From the cell containing the given text, extract its center point as (X, Y) coordinate. 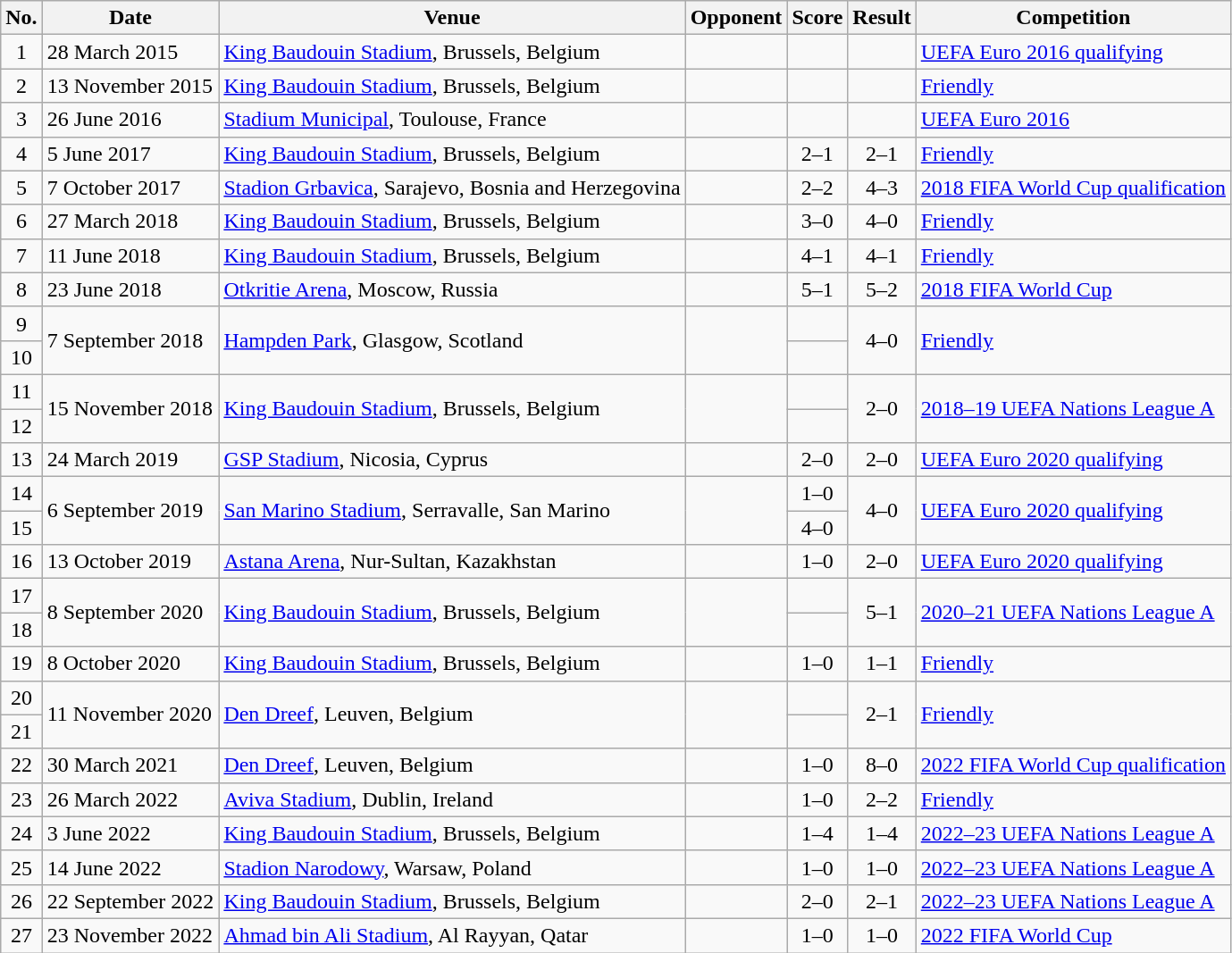
4–3 (882, 188)
Hampden Park, Glasgow, Scotland (452, 340)
14 (21, 494)
23 (21, 799)
2022 FIFA World Cup (1073, 935)
2018 FIFA World Cup (1073, 289)
14 June 2022 (130, 867)
Venue (452, 18)
30 March 2021 (130, 765)
7 (21, 255)
San Marino Stadium, Serravalle, San Marino (452, 511)
UEFA Euro 2016 (1073, 120)
16 (21, 562)
8 October 2020 (130, 664)
22 (21, 765)
Date (130, 18)
Stadium Municipal, Toulouse, France (452, 120)
GSP Stadium, Nicosia, Cyprus (452, 460)
15 (21, 528)
19 (21, 664)
2020–21 UEFA Nations League A (1073, 613)
8 September 2020 (130, 613)
8 (21, 289)
5 (21, 188)
2022 FIFA World Cup qualification (1073, 765)
11 June 2018 (130, 255)
2018–19 UEFA Nations League A (1073, 408)
7 October 2017 (130, 188)
8–0 (882, 765)
4 (21, 154)
3–0 (817, 222)
No. (21, 18)
21 (21, 731)
13 (21, 460)
27 (21, 935)
17 (21, 596)
Aviva Stadium, Dublin, Ireland (452, 799)
20 (21, 698)
1 (21, 52)
1–1 (882, 664)
23 June 2018 (130, 289)
18 (21, 630)
Competition (1073, 18)
22 September 2022 (130, 901)
3 June 2022 (130, 833)
Stadion Narodowy, Warsaw, Poland (452, 867)
26 (21, 901)
23 November 2022 (130, 935)
2 (21, 86)
Opponent (736, 18)
15 November 2018 (130, 408)
5–2 (882, 289)
7 September 2018 (130, 340)
6 September 2019 (130, 511)
Result (882, 18)
11 (21, 391)
Astana Arena, Nur-Sultan, Kazakhstan (452, 562)
24 (21, 833)
26 March 2022 (130, 799)
5 June 2017 (130, 154)
6 (21, 222)
25 (21, 867)
11 November 2020 (130, 715)
3 (21, 120)
9 (21, 323)
Stadion Grbavica, Sarajevo, Bosnia and Herzegovina (452, 188)
12 (21, 426)
Otkritie Arena, Moscow, Russia (452, 289)
Score (817, 18)
13 November 2015 (130, 86)
Ahmad bin Ali Stadium, Al Rayyan, Qatar (452, 935)
2018 FIFA World Cup qualification (1073, 188)
13 October 2019 (130, 562)
27 March 2018 (130, 222)
28 March 2015 (130, 52)
10 (21, 357)
UEFA Euro 2016 qualifying (1073, 52)
24 March 2019 (130, 460)
26 June 2016 (130, 120)
